Identify which cell holds the provided text, then report its [X, Y] central coordinate. 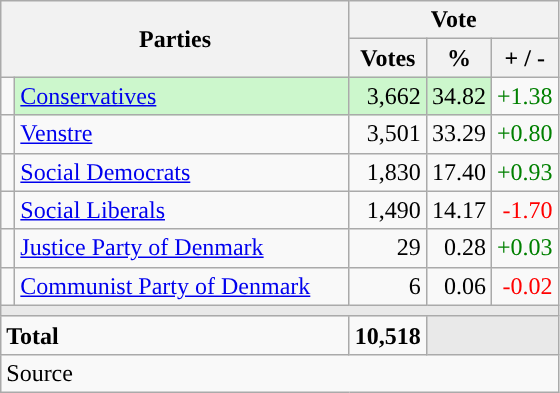
6 [388, 286]
-0.02 [524, 286]
Votes [388, 58]
34.82 [458, 96]
Venstre [182, 134]
33.29 [458, 134]
+0.03 [524, 248]
3,662 [388, 96]
0.06 [458, 286]
Vote [454, 20]
Conservatives [182, 96]
0.28 [458, 248]
Total [176, 335]
3,501 [388, 134]
10,518 [388, 335]
-1.70 [524, 210]
Communist Party of Denmark [182, 286]
14.17 [458, 210]
1,830 [388, 172]
Parties [176, 39]
29 [388, 248]
+0.80 [524, 134]
1,490 [388, 210]
Source [280, 373]
+0.93 [524, 172]
Social Liberals [182, 210]
% [458, 58]
+ / - [524, 58]
+1.38 [524, 96]
Justice Party of Denmark [182, 248]
17.40 [458, 172]
Social Democrats [182, 172]
